Locate the cell with the specified text and output its [X, Y] center coordinate. 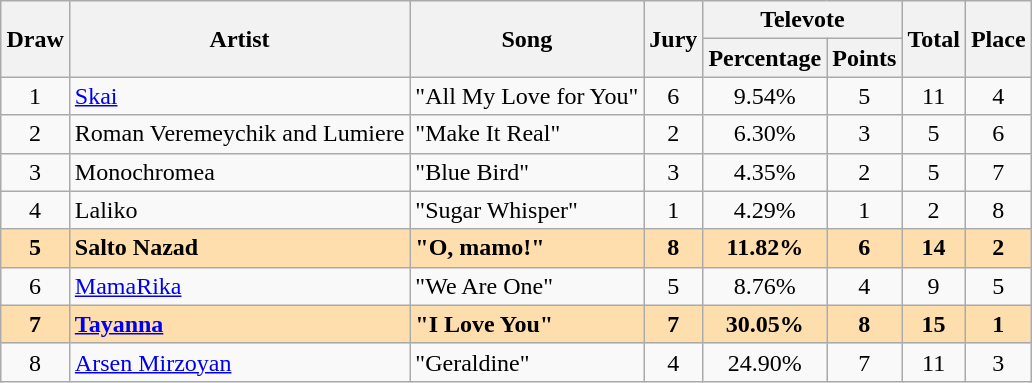
Laliko [240, 210]
MamaRika [240, 286]
Roman Veremeychik and Lumiere [240, 134]
11.82% [765, 248]
Draw [35, 39]
Tayanna [240, 324]
6.30% [765, 134]
4.35% [765, 172]
"O, mamo!" [527, 248]
Arsen Mirzoyan [240, 362]
Points [864, 58]
Artist [240, 39]
"All My Love for You" [527, 96]
15 [934, 324]
Jury [674, 39]
4.29% [765, 210]
"Geraldine" [527, 362]
"Blue Bird" [527, 172]
Skai [240, 96]
9.54% [765, 96]
14 [934, 248]
Televote [802, 20]
"Make It Real" [527, 134]
Place [998, 39]
Song [527, 39]
Total [934, 39]
30.05% [765, 324]
Percentage [765, 58]
"We Are One" [527, 286]
8.76% [765, 286]
Salto Nazad [240, 248]
Monochromea [240, 172]
"I Love You" [527, 324]
9 [934, 286]
24.90% [765, 362]
"Sugar Whisper" [527, 210]
